Identify which cell holds the provided text, then report its [x, y] central coordinate. 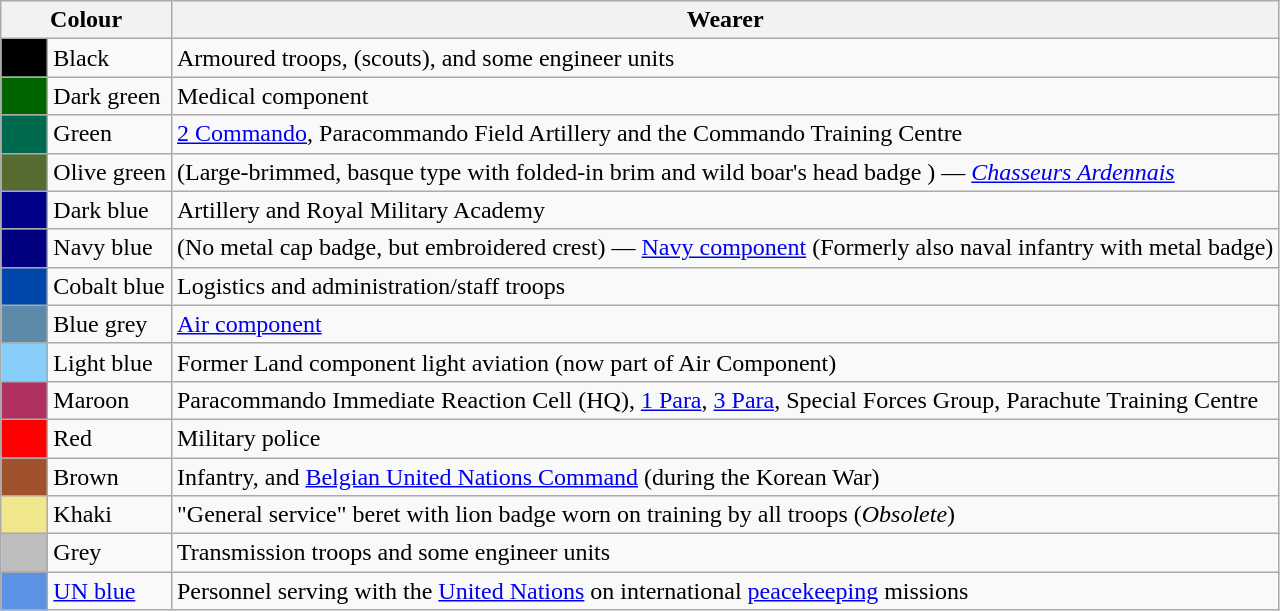
Artillery and Royal Military Academy [724, 210]
Grey [110, 553]
Light blue [110, 362]
Dark green [110, 96]
Medical component [724, 96]
(Large-brimmed, basque type with folded-in brim and wild boar's head badge ) — Chasseurs Ardennais [724, 172]
Paracommando Immediate Reaction Cell (HQ), 1 Para, 3 Para, Special Forces Group, Parachute Training Centre [724, 400]
Cobalt blue [110, 286]
Olive green [110, 172]
Navy blue [110, 248]
Transmission troops and some engineer units [724, 553]
UN blue [110, 591]
Blue grey [110, 324]
(No metal cap badge, but embroidered crest) — Navy component (Formerly also naval infantry with metal badge) [724, 248]
Armoured troops, (scouts), and some engineer units [724, 58]
Wearer [724, 20]
Brown [110, 477]
Logistics and administration/staff troops [724, 286]
Red [110, 438]
"General service" beret with lion badge worn on training by all troops (Obsolete) [724, 515]
2 Commando, Paracommando Field Artillery and the Commando Training Centre [724, 134]
Green [110, 134]
Infantry, and Belgian United Nations Command (during the Korean War) [724, 477]
Colour [86, 20]
Personnel serving with the United Nations on international peacekeeping missions [724, 591]
Military police [724, 438]
Black [110, 58]
Former Land component light aviation (now part of Air Component) [724, 362]
Maroon [110, 400]
Air component [724, 324]
Khaki [110, 515]
Dark blue [110, 210]
